Identify which cell holds the provided text, then report its [X, Y] central coordinate. 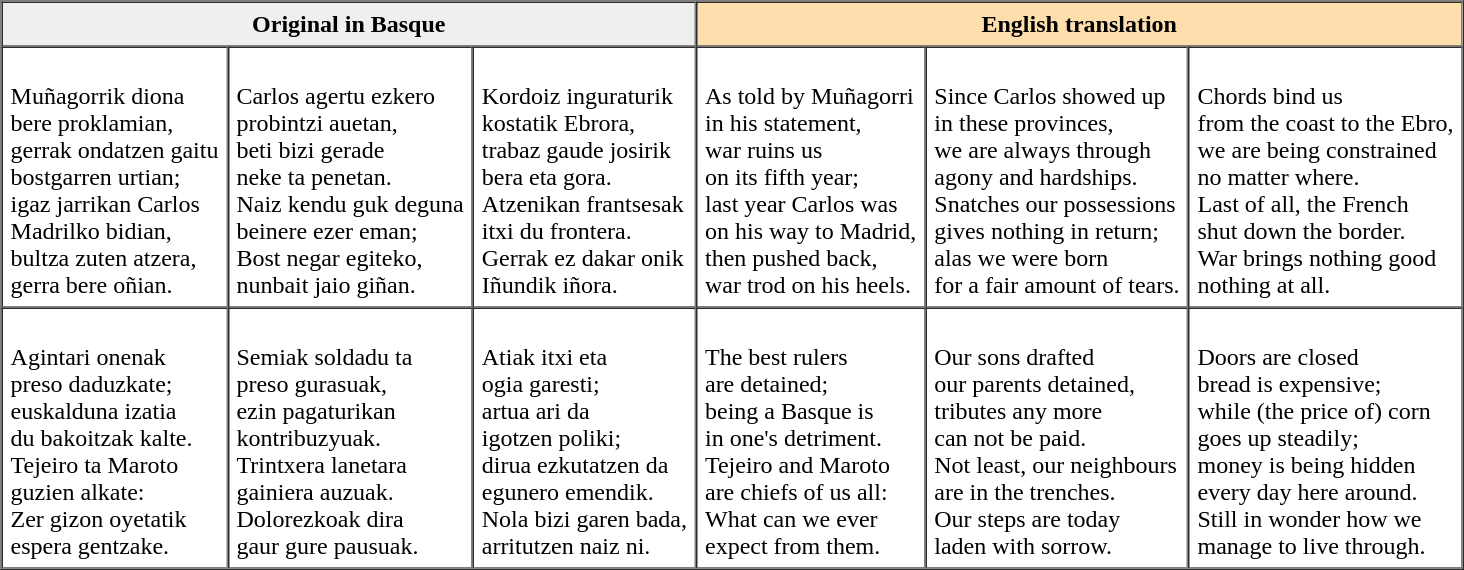
English translation [1079, 24]
Atiak itxi eta ogia garesti; artua ari da igotzen poliki; dirua ezkutatzen da egunero emendik. Nola bizi garen bada, arritutzen naiz ni. [584, 438]
Semiak soldadu ta preso gurasuak, ezin pagaturikan kontribuzyuak. Trintxera lanetara gainiera auzuak. Dolorezkoak dira gaur gure pausuak. [350, 438]
Agintari onenak preso daduzkate; euskalduna izatia du bakoitzak kalte. Tejeiro ta Maroto guzien alkate: Zer gizon oyetatik espera gentzake. [115, 438]
The best rulers are detained; being a Basque is in one's detriment. Tejeiro and Maroto are chiefs of us all: What can we ever expect from them. [810, 438]
Kordoiz inguraturik kostatik Ebrora, trabaz gaude josirik bera eta gora. Atzenikan frantsesak itxi du frontera. Gerrak ez dakar onik Iñundik iñora. [584, 176]
Original in Basque [349, 24]
